Detect which cell encompasses the target text, then output its [x, y] center coordinate. 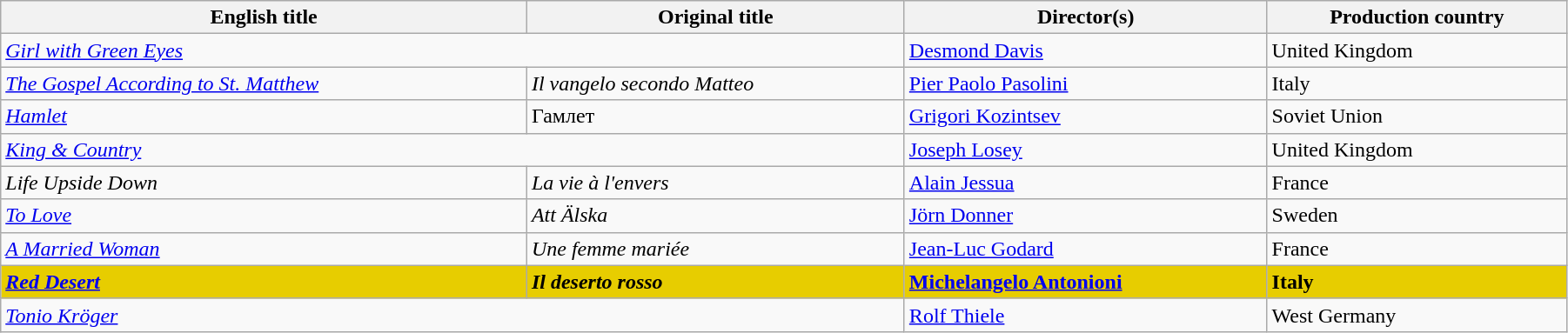
Joseph Losey [1086, 150]
West Germany [1417, 315]
Une femme mariée [715, 249]
A Married Woman [265, 249]
Pier Paolo Pasolini [1086, 83]
Girl with Green Eyes [452, 50]
Гамлет [715, 117]
Sweden [1417, 216]
Life Upside Down [265, 183]
Rolf Thiele [1086, 315]
Grigori Kozintsev [1086, 117]
Production country [1417, 17]
To Love [265, 216]
Il vangelo secondo Matteo [715, 83]
The Gospel According to St. Matthew [265, 83]
Tonio Kröger [452, 315]
Director(s) [1086, 17]
Original title [715, 17]
Soviet Union [1417, 117]
Att Älska [715, 216]
La vie à l'envers [715, 183]
Desmond Davis [1086, 50]
Jörn Donner [1086, 216]
Il deserto rosso [715, 282]
Jean-Luc Godard [1086, 249]
Hamlet [265, 117]
King & Country [452, 150]
Michelangelo Antonioni [1086, 282]
Red Desert [265, 282]
English title [265, 17]
Alain Jessua [1086, 183]
